Scan for the cell matching the given text and deliver its (x, y) coordinate at center. 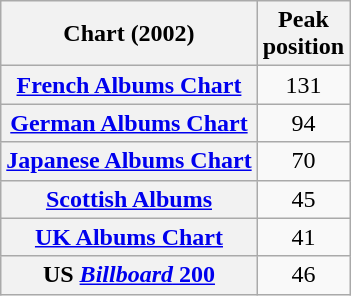
70 (303, 161)
Chart (2002) (129, 34)
Scottish Albums (129, 199)
41 (303, 237)
45 (303, 199)
94 (303, 123)
131 (303, 85)
German Albums Chart (129, 123)
UK Albums Chart (129, 237)
Peakposition (303, 34)
Japanese Albums Chart (129, 161)
46 (303, 275)
French Albums Chart (129, 85)
US Billboard 200 (129, 275)
